Return the [X, Y] coordinate for the center point of the cell that contains the specified text.  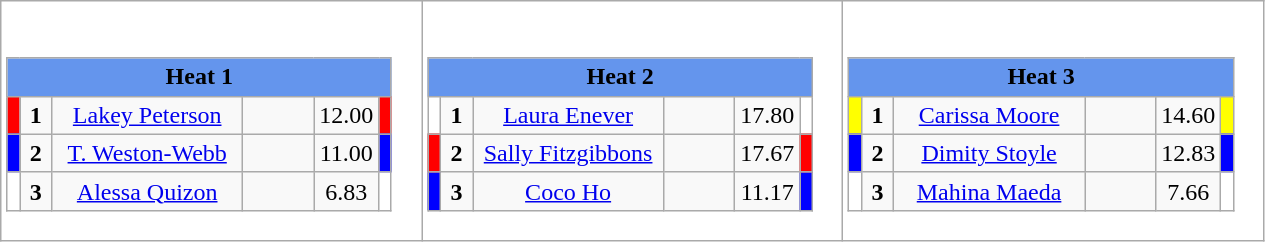
11.17 [768, 191]
17.80 [768, 115]
Laura Enever [568, 115]
12.83 [1188, 153]
Heat 3 [1041, 77]
12.00 [346, 115]
Carissa Moore [990, 115]
Coco Ho [568, 191]
Alessa Quizon [148, 191]
T. Weston-Webb [148, 153]
14.60 [1188, 115]
6.83 [346, 191]
Heat 1 1 Lakey Peterson 12.00 2 T. Weston-Webb 11.00 3 Alessa Quizon 6.83 [212, 121]
Heat 2 [620, 77]
Heat 3 1 Carissa Moore 14.60 2 Dimity Stoyle 12.83 3 Mahina Maeda 7.66 [1054, 121]
17.67 [768, 153]
11.00 [346, 153]
Mahina Maeda [990, 191]
Sally Fitzgibbons [568, 153]
Heat 1 [199, 77]
Lakey Peterson [148, 115]
7.66 [1188, 191]
Dimity Stoyle [990, 153]
Heat 2 1 Laura Enever 17.80 2 Sally Fitzgibbons 17.67 3 Coco Ho 11.17 [632, 121]
